Detect which cell encompasses the target text, then output its (x, y) center coordinate. 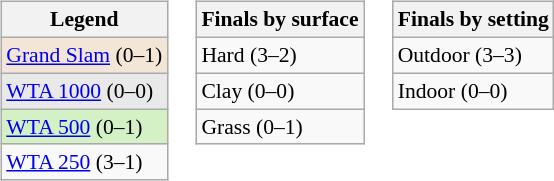
WTA 1000 (0–0) (84, 91)
Hard (3–2) (280, 55)
Finals by surface (280, 20)
WTA 500 (0–1) (84, 127)
Finals by setting (474, 20)
Grand Slam (0–1) (84, 55)
Outdoor (3–3) (474, 55)
Legend (84, 20)
Indoor (0–0) (474, 91)
Clay (0–0) (280, 91)
WTA 250 (3–1) (84, 162)
Grass (0–1) (280, 127)
